Search for the cell housing the specified text and yield its [X, Y] center coordinate. 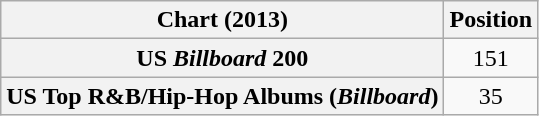
US Billboard 200 [222, 58]
151 [491, 58]
US Top R&B/Hip-Hop Albums (Billboard) [222, 96]
35 [491, 96]
Position [491, 20]
Chart (2013) [222, 20]
